Detect which cell encompasses the target text, then output its (x, y) center coordinate. 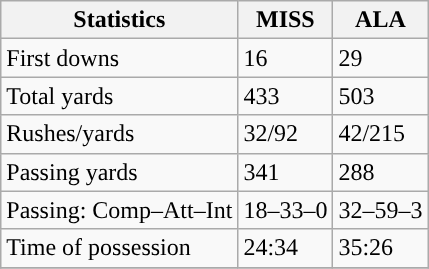
288 (380, 172)
24:34 (286, 248)
Total yards (120, 96)
42/215 (380, 134)
Passing yards (120, 172)
Passing: Comp–Att–Int (120, 210)
16 (286, 58)
35:26 (380, 248)
18–33–0 (286, 210)
Statistics (120, 20)
32–59–3 (380, 210)
29 (380, 58)
341 (286, 172)
Rushes/yards (120, 134)
MISS (286, 20)
503 (380, 96)
Time of possession (120, 248)
32/92 (286, 134)
ALA (380, 20)
First downs (120, 58)
433 (286, 96)
